Capture the cell that displays the provided text and extract its [x, y] central coordinate. 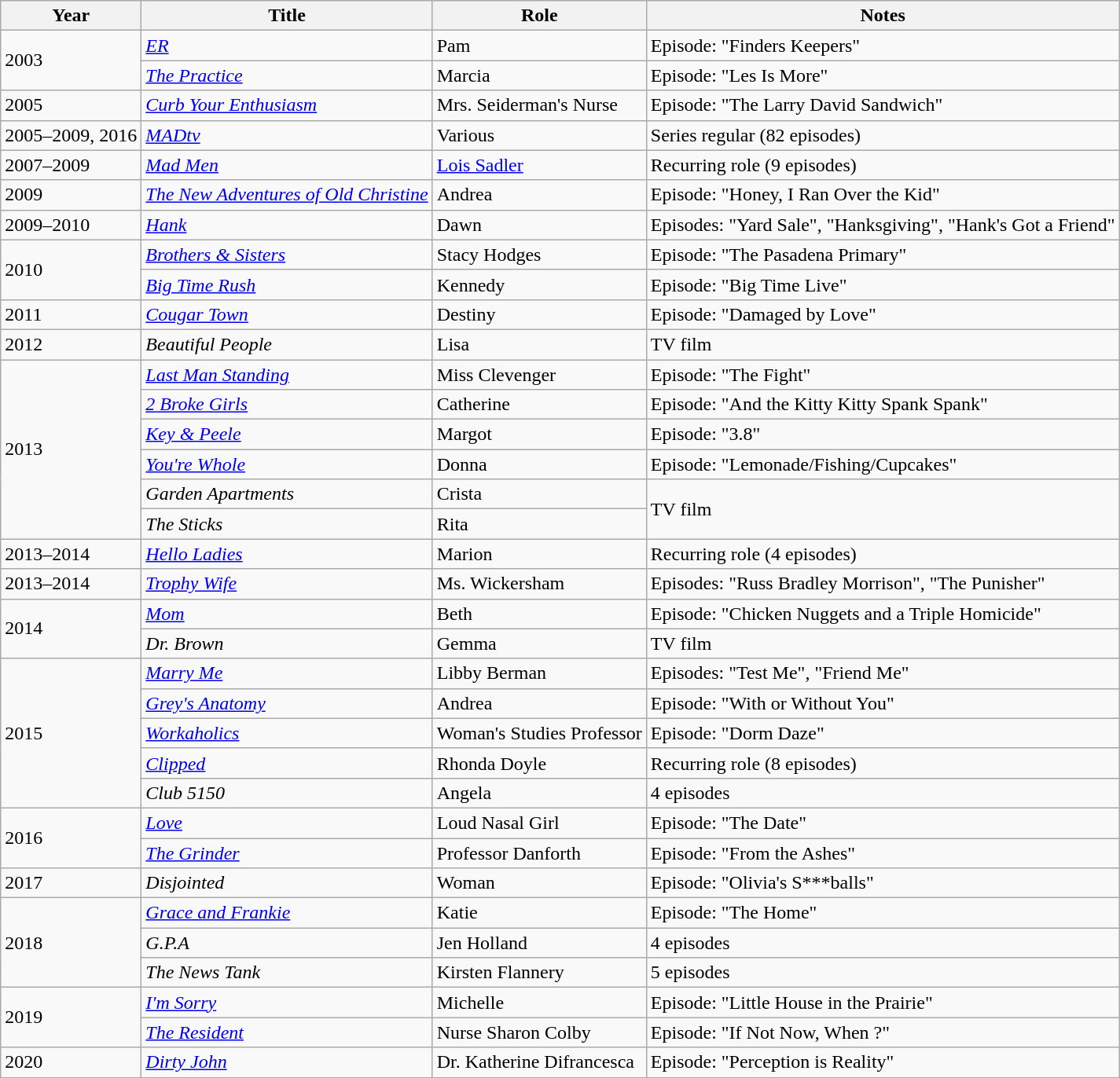
2017 [71, 883]
Role [539, 16]
Mad Men [287, 165]
Dr. Katherine Difrancesca [539, 1062]
Miss Clevenger [539, 375]
Episode: "If Not Now, When ?" [883, 1032]
Beth [539, 614]
Year [71, 16]
Marry Me [287, 673]
Crista [539, 494]
The Sticks [287, 524]
Donna [539, 464]
Catherine [539, 405]
Dawn [539, 225]
I'm Sorry [287, 1003]
Brothers & Sisters [287, 255]
Trophy Wife [287, 584]
The News Tank [287, 973]
Cougar Town [287, 314]
2 Broke Girls [287, 405]
Garden Apartments [287, 494]
2018 [71, 943]
2005–2009, 2016 [71, 135]
Woman's Studies Professor [539, 733]
Key & Peele [287, 434]
Episode: "Chicken Nuggets and a Triple Homicide" [883, 614]
The New Adventures of Old Christine [287, 195]
Episode: "Perception is Reality" [883, 1062]
Katie [539, 913]
Last Man Standing [287, 375]
Dirty John [287, 1062]
Disjointed [287, 883]
Gemma [539, 643]
Episode: "With or Without You" [883, 703]
2014 [71, 629]
Rita [539, 524]
Hank [287, 225]
Nurse Sharon Colby [539, 1032]
Club 5150 [287, 793]
Michelle [539, 1003]
Jen Holland [539, 943]
Episodes: "Yard Sale", "Hanksgiving", "Hank's Got a Friend" [883, 225]
2011 [71, 314]
Grey's Anatomy [287, 703]
Episode: "Lemonade/Fishing/Cupcakes" [883, 464]
2012 [71, 344]
2016 [71, 838]
Episode: "The Home" [883, 913]
Kennedy [539, 284]
Lois Sadler [539, 165]
Loud Nasal Girl [539, 823]
Notes [883, 16]
Pam [539, 46]
Episode: "The Larry David Sandwich" [883, 105]
Professor Danforth [539, 852]
The Resident [287, 1032]
Episodes: "Russ Bradley Morrison", "The Punisher" [883, 584]
ER [287, 46]
Big Time Rush [287, 284]
Lisa [539, 344]
Episode: "Damaged by Love" [883, 314]
Angela [539, 793]
Mrs. Seiderman's Nurse [539, 105]
Recurring role (9 episodes) [883, 165]
Recurring role (8 episodes) [883, 763]
Episode: "Big Time Live" [883, 284]
2015 [71, 733]
Various [539, 135]
Margot [539, 434]
Curb Your Enthusiasm [287, 105]
2003 [71, 60]
Stacy Hodges [539, 255]
Beautiful People [287, 344]
Episode: "And the Kitty Kitty Spank Spank" [883, 405]
Rhonda Doyle [539, 763]
Episode: "The Date" [883, 823]
Ms. Wickersham [539, 584]
Episode: "The Fight" [883, 375]
Love [287, 823]
Episode: "Little House in the Prairie" [883, 1003]
The Grinder [287, 852]
Hello Ladies [287, 554]
2013 [71, 449]
Episode: "Dorm Daze" [883, 733]
The Practice [287, 75]
Kirsten Flannery [539, 973]
Workaholics [287, 733]
Mom [287, 614]
Episode: "Olivia's S***balls" [883, 883]
Episode: "Les Is More" [883, 75]
2005 [71, 105]
MADtv [287, 135]
Recurring role (4 episodes) [883, 554]
Dr. Brown [287, 643]
Episode: "3.8" [883, 434]
5 episodes [883, 973]
Series regular (82 episodes) [883, 135]
Episode: "From the Ashes" [883, 852]
Episode: "Honey, I Ran Over the Kid" [883, 195]
Episodes: "Test Me", "Friend Me" [883, 673]
G.P.A [287, 943]
Episode: "Finders Keepers" [883, 46]
2019 [71, 1017]
2009–2010 [71, 225]
2007–2009 [71, 165]
Clipped [287, 763]
Title [287, 16]
Libby Berman [539, 673]
Marcia [539, 75]
2010 [71, 269]
Destiny [539, 314]
Woman [539, 883]
You're Whole [287, 464]
Marion [539, 554]
Grace and Frankie [287, 913]
2020 [71, 1062]
2009 [71, 195]
Episode: "The Pasadena Primary" [883, 255]
